Search for the cell housing the specified text and yield its (x, y) center coordinate. 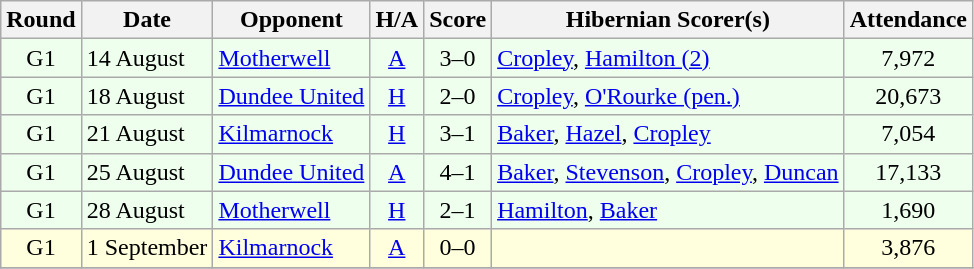
3–0 (458, 58)
H/A (397, 20)
Hamilton, Baker (668, 210)
17,133 (908, 172)
14 August (147, 58)
Cropley, Hamilton (2) (668, 58)
Date (147, 20)
2–1 (458, 210)
1 September (147, 248)
Cropley, O'Rourke (pen.) (668, 96)
4–1 (458, 172)
2–0 (458, 96)
20,673 (908, 96)
Hibernian Scorer(s) (668, 20)
7,972 (908, 58)
3–1 (458, 134)
Baker, Stevenson, Cropley, Duncan (668, 172)
3,876 (908, 248)
Attendance (908, 20)
Baker, Hazel, Cropley (668, 134)
Score (458, 20)
1,690 (908, 210)
18 August (147, 96)
0–0 (458, 248)
7,054 (908, 134)
21 August (147, 134)
Opponent (292, 20)
25 August (147, 172)
Round (41, 20)
28 August (147, 210)
